Output the (X, Y) coordinate of the center of the cell containing the given text.  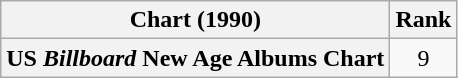
Chart (1990) (196, 20)
Rank (424, 20)
US Billboard New Age Albums Chart (196, 58)
9 (424, 58)
